Extract the [x, y] coordinate from the center of the cell holding the provided text.  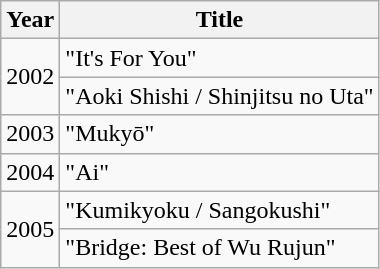
Year [30, 20]
Title [220, 20]
2002 [30, 77]
"Ai" [220, 172]
"Aoki Shishi / Shinjitsu no Uta" [220, 96]
"Bridge: Best of Wu Rujun" [220, 248]
2003 [30, 134]
"It's For You" [220, 58]
2004 [30, 172]
2005 [30, 229]
"Mukyō" [220, 134]
"Kumikyoku / Sangokushi" [220, 210]
